Return (x, y) of the center of cell containing provided text 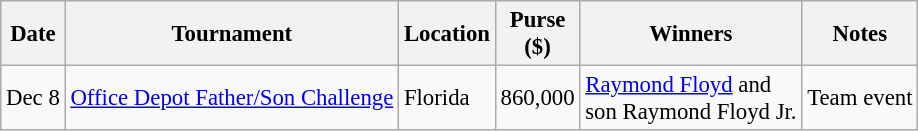
Location (448, 34)
Date (33, 34)
Tournament (232, 34)
Raymond Floyd andson Raymond Floyd Jr. (691, 98)
Florida (448, 98)
Dec 8 (33, 98)
Team event (860, 98)
Notes (860, 34)
Winners (691, 34)
860,000 (538, 98)
Purse($) (538, 34)
Office Depot Father/Son Challenge (232, 98)
